Capture the cell that displays the provided text and extract its [x, y] central coordinate. 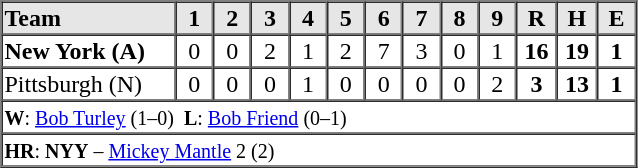
9 [497, 18]
5 [346, 18]
Team [89, 18]
H [577, 18]
8 [459, 18]
W: Bob Turley (1–0) L: Bob Friend (0–1) [319, 116]
6 [384, 18]
13 [577, 84]
HR: NYY – Mickey Mantle 2 (2) [319, 150]
New York (A) [89, 50]
16 [536, 50]
Pittsburgh (N) [89, 84]
19 [577, 50]
R [536, 18]
4 [308, 18]
E [616, 18]
